From the cell containing the given text, extract its center point as [x, y] coordinate. 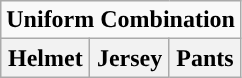
Helmet [46, 58]
Uniform Combination [121, 20]
Pants [204, 58]
Jersey [130, 58]
